Identify which cell holds the provided text, then report its (x, y) central coordinate. 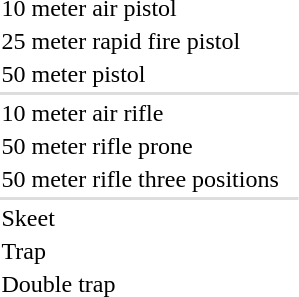
50 meter rifle three positions (140, 179)
Skeet (140, 218)
50 meter rifle prone (140, 146)
Trap (140, 251)
50 meter pistol (140, 74)
10 meter air rifle (140, 113)
25 meter rapid fire pistol (140, 41)
